Pinpoint the cell where the given text exists, returning its (x, y) midpoint coordinate. 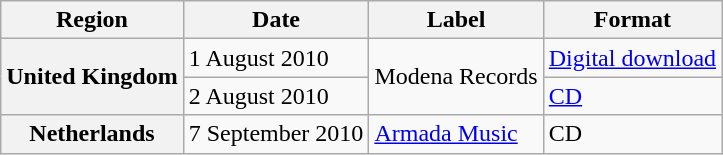
Date (276, 20)
United Kingdom (92, 77)
Digital download (632, 58)
Format (632, 20)
Region (92, 20)
7 September 2010 (276, 134)
2 August 2010 (276, 96)
Netherlands (92, 134)
Label (456, 20)
1 August 2010 (276, 58)
Modena Records (456, 77)
Armada Music (456, 134)
